Capture the cell that displays the provided text and extract its (X, Y) central coordinate. 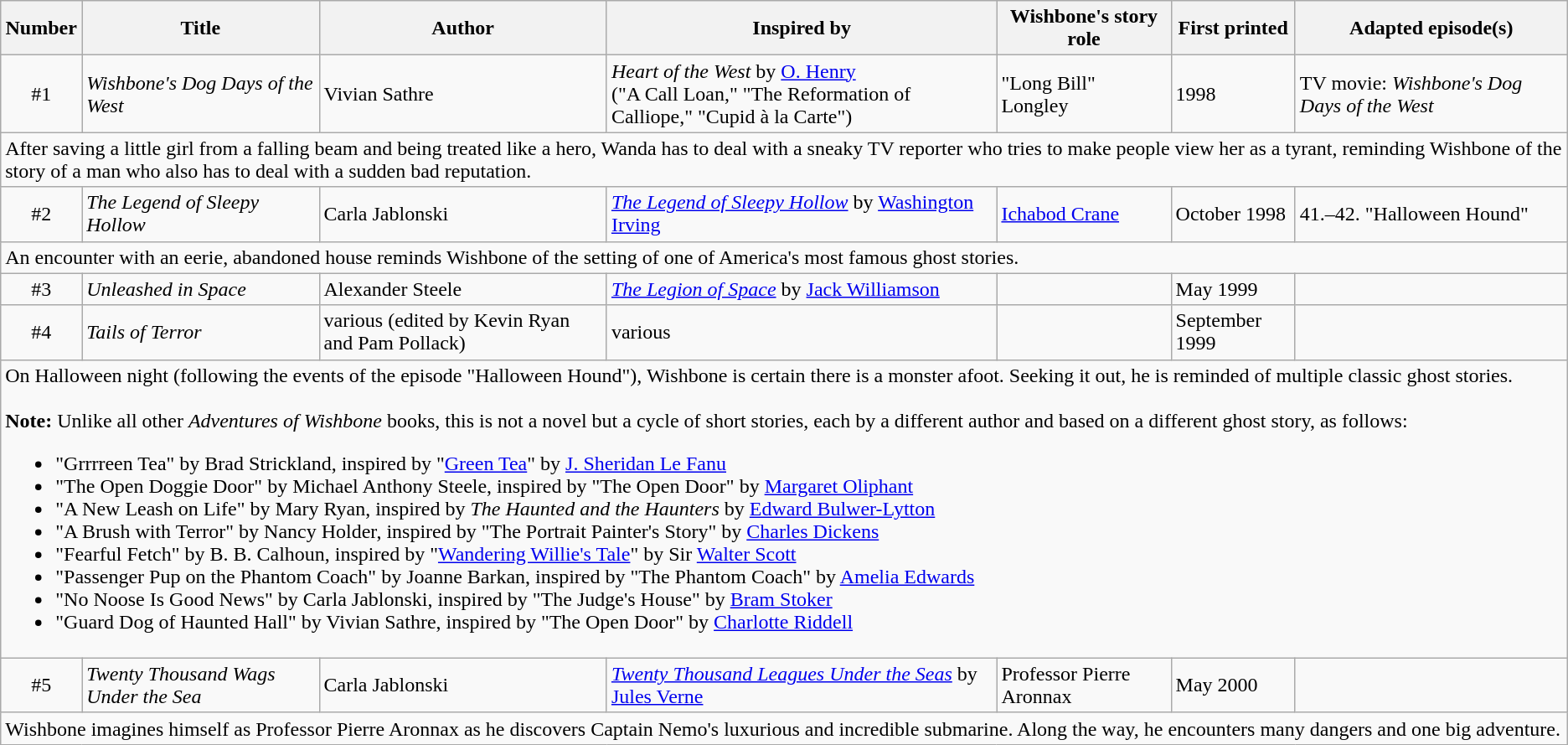
The Legend of Sleepy Hollow by Washington Irving (802, 215)
Tails of Terror (201, 332)
Inspired by (802, 28)
"Long Bill" Longley (1084, 94)
Ichabod Crane (1084, 215)
#3 (42, 289)
September 1999 (1233, 332)
various (edited by Kevin Ryan and Pam Pollack) (462, 332)
TV movie: Wishbone's Dog Days of the West (1431, 94)
Author (462, 28)
The Legend of Sleepy Hollow (201, 215)
First printed (1233, 28)
Wishbone's story role (1084, 28)
Heart of the West by O. Henry("A Call Loan," "The Reformation of Calliope," "Cupid à la Carte") (802, 94)
Wishbone's Dog Days of the West (201, 94)
#5 (42, 686)
The Legion of Space by Jack Williamson (802, 289)
Number (42, 28)
#1 (42, 94)
Title (201, 28)
#2 (42, 215)
Professor Pierre Aronnax (1084, 686)
Twenty Thousand Leagues Under the Seas by Jules Verne (802, 686)
Adapted episode(s) (1431, 28)
Twenty Thousand Wags Under the Sea (201, 686)
Vivian Sathre (462, 94)
May 1999 (1233, 289)
Unleashed in Space (201, 289)
1998 (1233, 94)
Alexander Steele (462, 289)
October 1998 (1233, 215)
41.–42. "Halloween Hound" (1431, 215)
various (802, 332)
May 2000 (1233, 686)
An encounter with an eerie, abandoned house reminds Wishbone of the setting of one of America's most famous ghost stories. (784, 257)
#4 (42, 332)
